Provide the [x, y] coordinate of the cell's center where the given text is located.  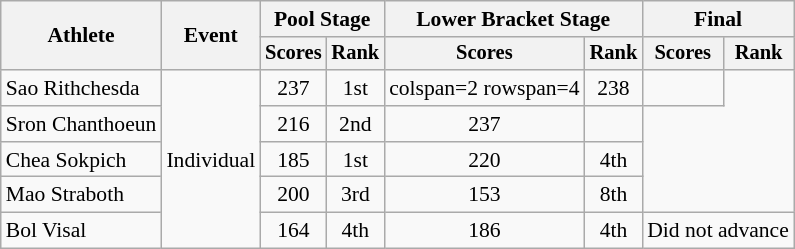
164 [293, 231]
200 [293, 195]
colspan=2 rowspan=4 [484, 88]
Bol Visal [82, 231]
Sao Rithchesda [82, 88]
Sron Chanthoeun [82, 124]
8th [614, 195]
185 [293, 160]
Chea Sokpich [82, 160]
Mao Straboth [82, 195]
Athlete [82, 36]
3rd [356, 195]
186 [484, 231]
2nd [356, 124]
Event [210, 36]
216 [293, 124]
Lower Bracket Stage [513, 19]
Individual [210, 159]
153 [484, 195]
220 [484, 160]
Did not advance [718, 231]
Pool Stage [322, 19]
Final [718, 19]
238 [614, 88]
